Search for the cell housing the specified text and yield its (x, y) center coordinate. 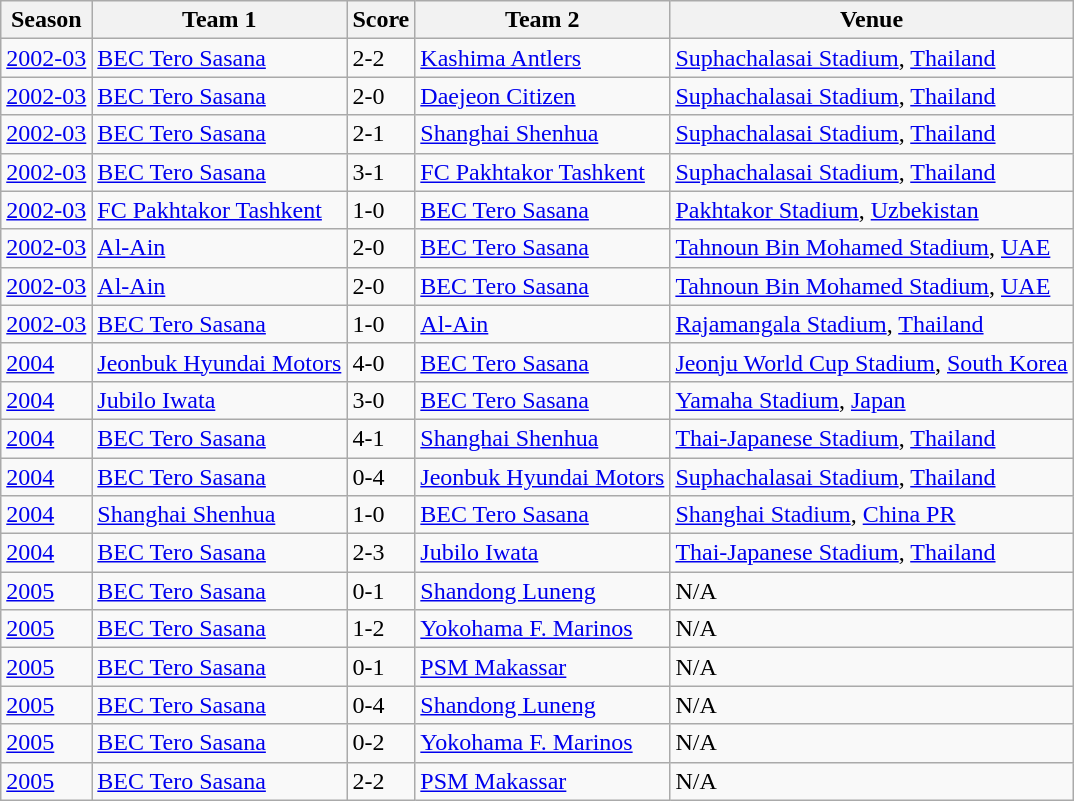
Rajamangala Stadium, Thailand (872, 324)
Score (381, 20)
Venue (872, 20)
4-1 (381, 438)
Kashima Antlers (542, 58)
Team 2 (542, 20)
Yamaha Stadium, Japan (872, 400)
1-2 (381, 629)
Shanghai Stadium, China PR (872, 515)
4-0 (381, 362)
Jeonju World Cup Stadium, South Korea (872, 362)
3-0 (381, 400)
0-2 (381, 743)
3-1 (381, 172)
2-3 (381, 553)
Team 1 (220, 20)
Pakhtakor Stadium, Uzbekistan (872, 210)
Season (46, 20)
2-1 (381, 134)
Daejeon Citizen (542, 96)
